From the cell containing the given text, extract its center point as (x, y) coordinate. 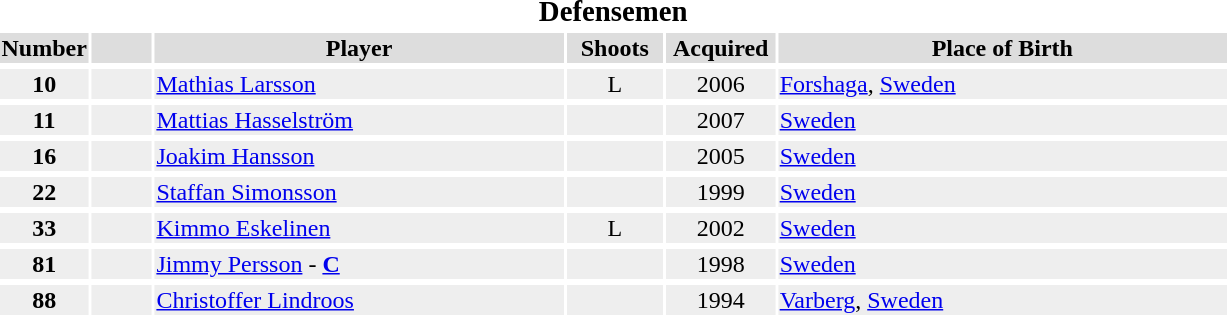
16 (44, 156)
1998 (720, 264)
Varberg, Sweden (1002, 300)
Number (44, 48)
Jimmy Persson - C (359, 264)
Forshaga, Sweden (1002, 84)
22 (44, 192)
Place of Birth (1002, 48)
Shoots (614, 48)
Mathias Larsson (359, 84)
2006 (720, 84)
Kimmo Eskelinen (359, 228)
Mattias Hasselström (359, 120)
Christoffer Lindroos (359, 300)
10 (44, 84)
2005 (720, 156)
81 (44, 264)
Joakim Hansson (359, 156)
Acquired (720, 48)
88 (44, 300)
11 (44, 120)
2002 (720, 228)
2007 (720, 120)
1994 (720, 300)
Player (359, 48)
Staffan Simonsson (359, 192)
1999 (720, 192)
33 (44, 228)
